Pinpoint the cell where the given text exists, returning its (x, y) midpoint coordinate. 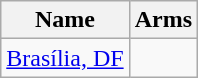
Name (65, 20)
Arms (163, 20)
Brasília, DF (65, 58)
